Return the [X, Y] coordinate for the center point of the cell that contains the specified text.  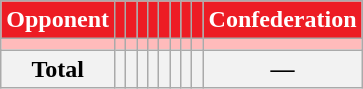
Total [58, 69]
Confederation [282, 20]
Opponent [58, 20]
— [282, 69]
